Find where the given text appears and provide that cell's center as [X, Y] coordinate. 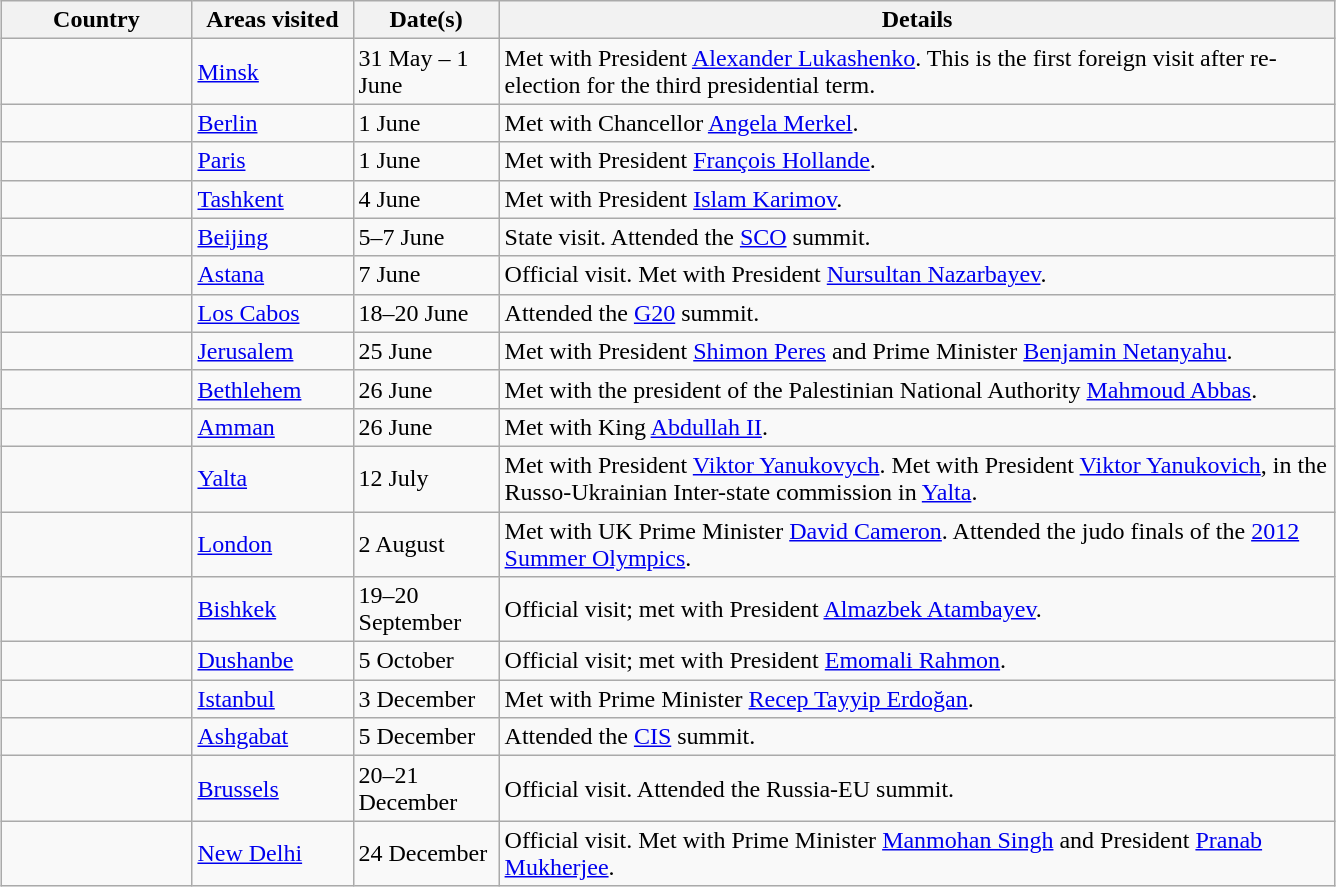
Met with King Abdullah II. [917, 427]
London [272, 544]
31 May – 1 June [426, 72]
Met with President Shimon Peres and Prime Minister Benjamin Netanyahu. [917, 351]
Met with President Islam Karimov. [917, 199]
5–7 June [426, 237]
Brussels [272, 788]
12 July [426, 478]
7 June [426, 275]
24 December [426, 854]
Attended the G20 summit. [917, 313]
Yalta [272, 478]
Los Cabos [272, 313]
Minsk [272, 72]
Areas visited [272, 20]
Tashkent [272, 199]
State visit. Attended the SCO summit. [917, 237]
Date(s) [426, 20]
3 December [426, 699]
Met with President Viktor Yanukovych. Met with President Viktor Yanukovich, in the Russo-Ukrainian Inter-state commission in Yalta. [917, 478]
5 October [426, 661]
Astana [272, 275]
Ashgabat [272, 737]
4 June [426, 199]
Met with Prime Minister Recep Tayyip Erdoğan. [917, 699]
Official visit. Met with Prime Minister Manmohan Singh and President Pranab Mukherjee. [917, 854]
Official visit. Attended the Russia-EU summit. [917, 788]
Official visit; met with President Emomali Rahmon. [917, 661]
Met with President Alexander Lukashenko. This is the first foreign visit after re-election for the third presidential term. [917, 72]
Met with UK Prime Minister David Cameron. Attended the judo finals of the 2012 Summer Olympics. [917, 544]
5 December [426, 737]
20–21 December [426, 788]
Official visit; met with President Almazbek Atambayev. [917, 610]
18–20 June [426, 313]
Bishkek [272, 610]
Country [96, 20]
Official visit. Met with President Nursultan Nazarbayev. [917, 275]
Beijing [272, 237]
Dushanbe [272, 661]
Paris [272, 161]
Amman [272, 427]
Met with President François Hollande. [917, 161]
25 June [426, 351]
Bethlehem [272, 389]
2 August [426, 544]
19–20 September [426, 610]
New Delhi [272, 854]
Details [917, 20]
Met with the president of the Palestinian National Authority Mahmoud Abbas. [917, 389]
Attended the CIS summit. [917, 737]
Met with Chancellor Angela Merkel. [917, 123]
Jerusalem [272, 351]
Istanbul [272, 699]
Berlin [272, 123]
